Find where the given text appears and provide that cell's center as (x, y) coordinate. 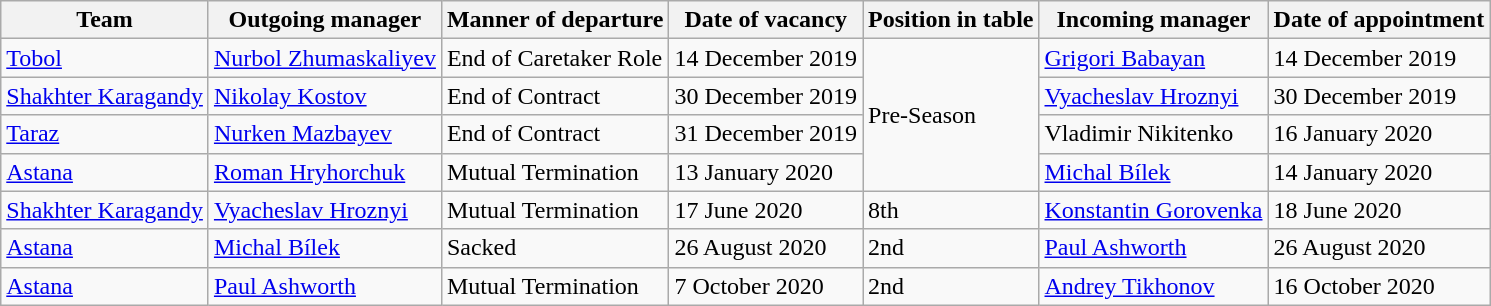
Tobol (105, 58)
Outgoing manager (324, 20)
17 June 2020 (766, 210)
Team (105, 20)
Andrey Tikhonov (1154, 286)
16 October 2020 (1379, 286)
Date of appointment (1379, 20)
16 January 2020 (1379, 134)
8th (951, 210)
Position in table (951, 20)
Sacked (554, 248)
Date of vacancy (766, 20)
Incoming manager (1154, 20)
Nikolay Kostov (324, 96)
Nurken Mazbayev (324, 134)
Vladimir Nikitenko (1154, 134)
14 January 2020 (1379, 172)
End of Caretaker Role (554, 58)
Taraz (105, 134)
7 October 2020 (766, 286)
Grigori Babayan (1154, 58)
Roman Hryhorchuk (324, 172)
Manner of departure (554, 20)
31 December 2019 (766, 134)
18 June 2020 (1379, 210)
13 January 2020 (766, 172)
Pre-Season (951, 115)
Nurbol Zhumaskaliyev (324, 58)
Konstantin Gorovenka (1154, 210)
